Determine the (X, Y) coordinate at the center of the cell enclosing the given text.  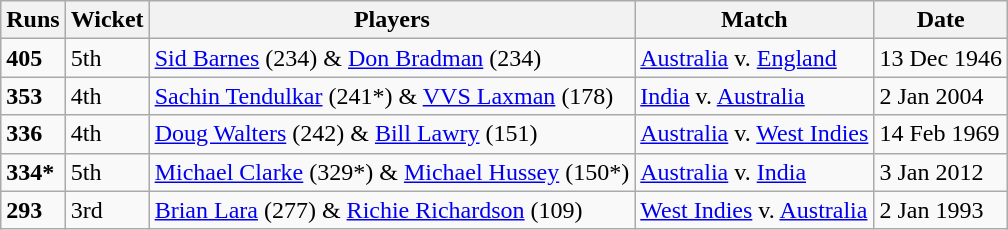
Match (754, 20)
2 Jan 2004 (941, 96)
Date (941, 20)
Sachin Tendulkar (241*) & VVS Laxman (178) (392, 96)
336 (33, 134)
India v. Australia (754, 96)
Michael Clarke (329*) & Michael Hussey (150*) (392, 172)
353 (33, 96)
Australia v. England (754, 58)
Brian Lara (277) & Richie Richardson (109) (392, 210)
334* (33, 172)
14 Feb 1969 (941, 134)
Players (392, 20)
405 (33, 58)
West Indies v. Australia (754, 210)
Sid Barnes (234) & Don Bradman (234) (392, 58)
13 Dec 1946 (941, 58)
2 Jan 1993 (941, 210)
Wicket (107, 20)
3 Jan 2012 (941, 172)
Runs (33, 20)
Doug Walters (242) & Bill Lawry (151) (392, 134)
Australia v. West Indies (754, 134)
293 (33, 210)
3rd (107, 210)
Australia v. India (754, 172)
